From the cell containing the given text, extract its center point as (X, Y) coordinate. 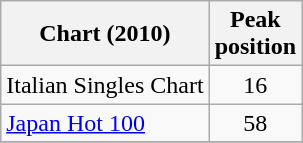
58 (255, 123)
Chart (2010) (105, 34)
Japan Hot 100 (105, 123)
Peakposition (255, 34)
Italian Singles Chart (105, 85)
16 (255, 85)
